Determine the [x, y] coordinate at the center of the cell enclosing the given text.  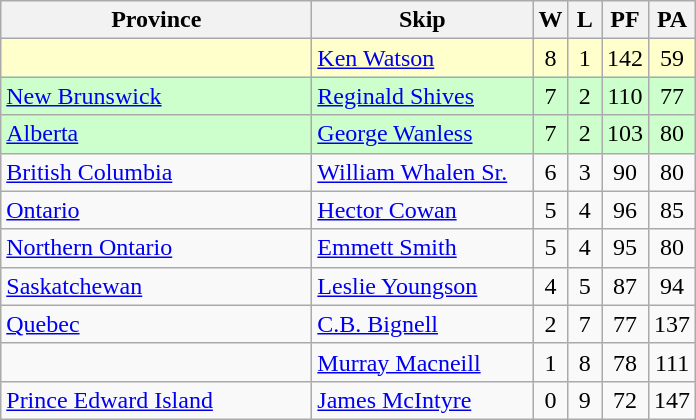
C.B. Bignell [422, 324]
72 [626, 400]
85 [672, 210]
Quebec [156, 324]
103 [626, 134]
PF [626, 20]
78 [626, 362]
Ontario [156, 210]
0 [550, 400]
L [585, 20]
Prince Edward Island [156, 400]
British Columbia [156, 172]
Saskatchewan [156, 286]
George Wanless [422, 134]
James McIntyre [422, 400]
94 [672, 286]
PA [672, 20]
Emmett Smith [422, 248]
Province [156, 20]
W [550, 20]
Reginald Shives [422, 96]
90 [626, 172]
96 [626, 210]
New Brunswick [156, 96]
Murray Macneill [422, 362]
Northern Ontario [156, 248]
Hector Cowan [422, 210]
6 [550, 172]
110 [626, 96]
Skip [422, 20]
147 [672, 400]
Alberta [156, 134]
Leslie Youngson [422, 286]
William Whalen Sr. [422, 172]
142 [626, 58]
95 [626, 248]
Ken Watson [422, 58]
59 [672, 58]
9 [585, 400]
137 [672, 324]
3 [585, 172]
87 [626, 286]
111 [672, 362]
